Identify which cell holds the provided text, then report its (X, Y) central coordinate. 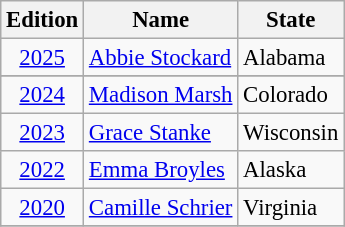
2022 (42, 170)
Emma Broyles (161, 170)
Name (161, 20)
State (291, 20)
2020 (42, 208)
Edition (42, 20)
Grace Stanke (161, 133)
2024 (42, 95)
Alaska (291, 170)
Virginia (291, 208)
Abbie Stockard (161, 58)
Madison Marsh (161, 95)
Alabama (291, 58)
2025 (42, 58)
Colorado (291, 95)
Camille Schrier (161, 208)
Wisconsin (291, 133)
2023 (42, 133)
